Pinpoint the cell where the given text exists, returning its (x, y) midpoint coordinate. 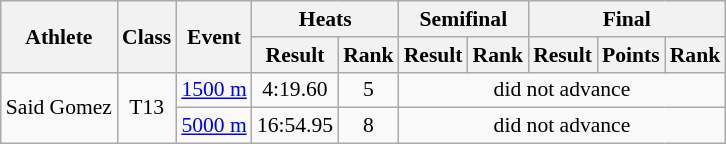
T13 (146, 108)
4:19.60 (295, 90)
1500 m (214, 90)
8 (368, 126)
Final (626, 19)
Said Gomez (59, 108)
Athlete (59, 36)
Event (214, 36)
Heats (326, 19)
16:54.95 (295, 126)
5000 m (214, 126)
Class (146, 36)
5 (368, 90)
Semifinal (464, 19)
Points (631, 55)
